Scan for the cell matching the given text and deliver its [X, Y] coordinate at center. 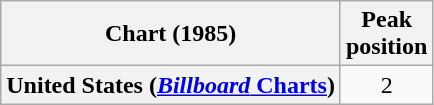
Peakposition [386, 34]
2 [386, 85]
Chart (1985) [171, 34]
United States (Billboard Charts) [171, 85]
